Output the (x, y) coordinate of the center of the cell containing the given text.  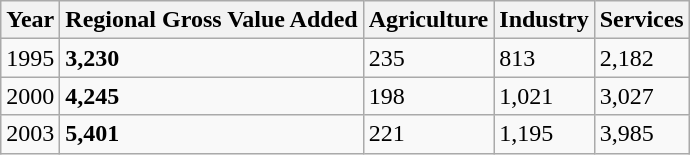
1,021 (544, 96)
3,230 (212, 58)
2,182 (642, 58)
4,245 (212, 96)
3,027 (642, 96)
Services (642, 20)
1,195 (544, 134)
235 (428, 58)
813 (544, 58)
198 (428, 96)
2000 (30, 96)
3,985 (642, 134)
Year (30, 20)
5,401 (212, 134)
2003 (30, 134)
Industry (544, 20)
Regional Gross Value Added (212, 20)
1995 (30, 58)
221 (428, 134)
Agriculture (428, 20)
